Provide the [x, y] coordinate of the cell's center where the given text is located.  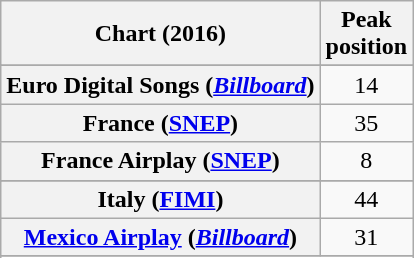
France (SNEP) [160, 123]
35 [366, 123]
Euro Digital Songs (Billboard) [160, 85]
Mexico Airplay (Billboard) [160, 237]
8 [366, 161]
Peakposition [366, 34]
Chart (2016) [160, 34]
31 [366, 237]
14 [366, 85]
44 [366, 199]
France Airplay (SNEP) [160, 161]
Italy (FIMI) [160, 199]
